Scan for the cell matching the given text and deliver its [x, y] coordinate at center. 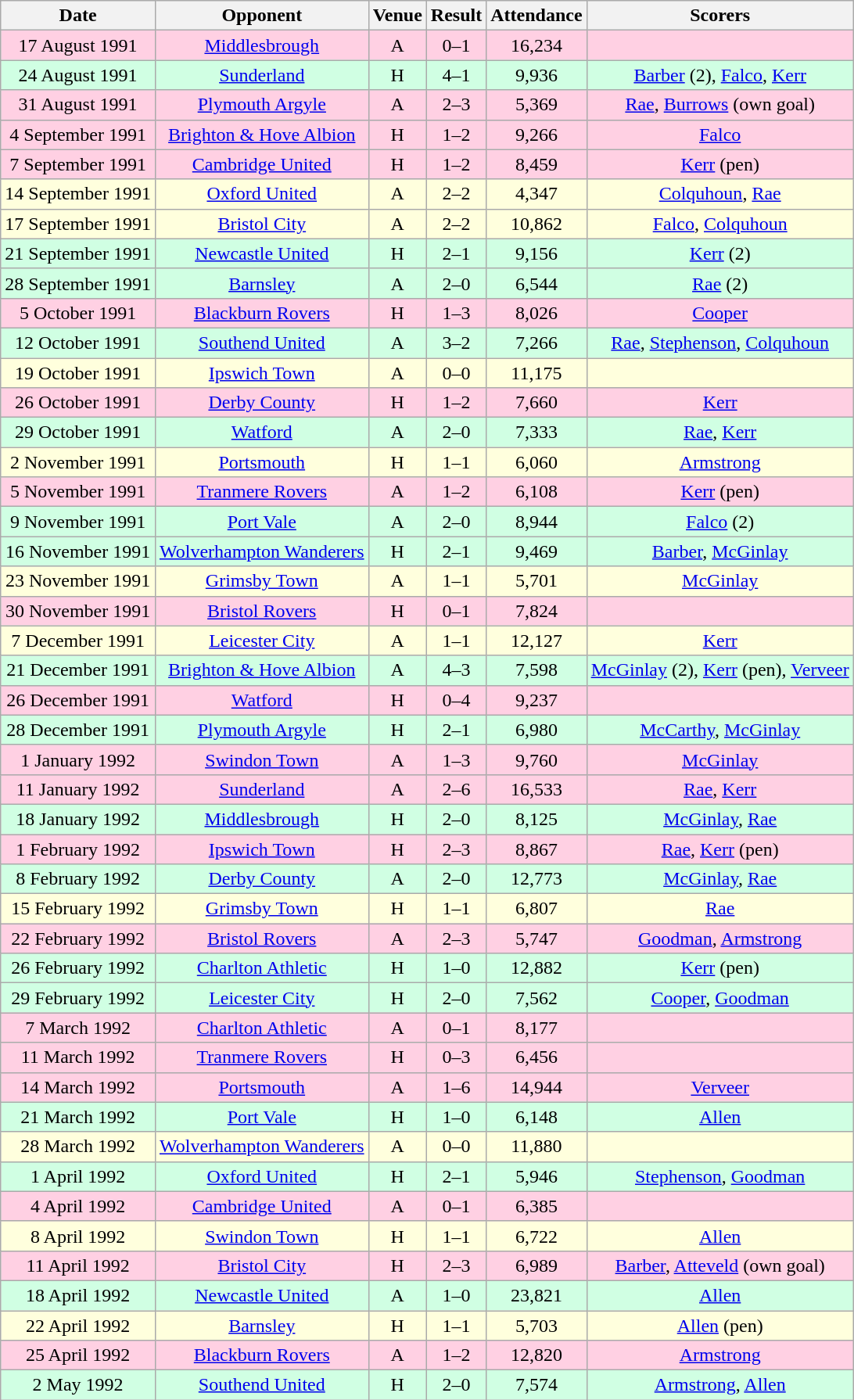
11 April 1992 [78, 1265]
17 August 1991 [78, 45]
9,760 [536, 759]
14 September 1991 [78, 194]
22 February 1992 [78, 939]
12,820 [536, 1355]
5 October 1991 [78, 313]
21 December 1991 [78, 670]
18 January 1992 [78, 819]
Rae [719, 909]
7,598 [536, 670]
6,807 [536, 909]
Rae, Stephenson, Colquhoun [719, 343]
4 September 1991 [78, 135]
18 April 1992 [78, 1295]
17 September 1991 [78, 224]
26 February 1992 [78, 968]
4–1 [456, 75]
22 April 1992 [78, 1326]
2–6 [456, 789]
21 March 1992 [78, 1117]
10,862 [536, 224]
2 May 1992 [78, 1385]
Opponent [261, 16]
4,347 [536, 194]
4 April 1992 [78, 1206]
Barber (2), Falco, Kerr [719, 75]
8,026 [536, 313]
19 October 1991 [78, 373]
11 January 1992 [78, 789]
12 October 1991 [78, 343]
8 February 1992 [78, 879]
6,980 [536, 730]
1 January 1992 [78, 759]
6,456 [536, 1057]
7 September 1991 [78, 164]
8,177 [536, 1028]
1–6 [456, 1087]
12,127 [536, 641]
Venue [397, 16]
14,944 [536, 1087]
Result [456, 16]
Barber, Atteveld (own goal) [719, 1265]
Armstrong, Allen [719, 1385]
12,882 [536, 968]
28 December 1991 [78, 730]
Stephenson, Goodman [719, 1176]
7,824 [536, 611]
5,703 [536, 1326]
6,722 [536, 1236]
4–3 [456, 670]
16,234 [536, 45]
8,944 [536, 522]
11 March 1992 [78, 1057]
2 November 1991 [78, 462]
23 November 1991 [78, 581]
5,701 [536, 581]
23,821 [536, 1295]
Cooper [719, 313]
Falco, Colquhoun [719, 224]
26 December 1991 [78, 700]
Colquhoun, Rae [719, 194]
11,880 [536, 1147]
9,237 [536, 700]
3–2 [456, 343]
Rae (2) [719, 283]
6,060 [536, 462]
29 February 1992 [78, 998]
8,125 [536, 819]
28 March 1992 [78, 1147]
6,148 [536, 1117]
15 February 1992 [78, 909]
6,544 [536, 283]
5,946 [536, 1176]
11,175 [536, 373]
Rae, Kerr (pen) [719, 849]
5 November 1991 [78, 492]
30 November 1991 [78, 611]
5,747 [536, 939]
0–3 [456, 1057]
Scorers [719, 16]
28 September 1991 [78, 283]
1 April 1992 [78, 1176]
7,266 [536, 343]
25 April 1992 [78, 1355]
8,459 [536, 164]
Allen (pen) [719, 1326]
Date [78, 16]
9,266 [536, 135]
0–4 [456, 700]
8 April 1992 [78, 1236]
1 February 1992 [78, 849]
McGinlay (2), Kerr (pen), Verveer [719, 670]
6,108 [536, 492]
29 October 1991 [78, 433]
Cooper, Goodman [719, 998]
7,660 [536, 403]
Barber, McGinlay [719, 551]
9,936 [536, 75]
7,562 [536, 998]
16,533 [536, 789]
Rae, Burrows (own goal) [719, 105]
7,574 [536, 1385]
9,469 [536, 551]
7,333 [536, 433]
7 December 1991 [78, 641]
Falco [719, 135]
9,156 [536, 253]
Attendance [536, 16]
16 November 1991 [78, 551]
7 March 1992 [78, 1028]
26 October 1991 [78, 403]
McCarthy, McGinlay [719, 730]
21 September 1991 [78, 253]
24 August 1991 [78, 75]
8,867 [536, 849]
Kerr (2) [719, 253]
Falco (2) [719, 522]
9 November 1991 [78, 522]
6,989 [536, 1265]
12,773 [536, 879]
5,369 [536, 105]
6,385 [536, 1206]
Goodman, Armstrong [719, 939]
14 March 1992 [78, 1087]
Verveer [719, 1087]
31 August 1991 [78, 105]
